From the cell containing the given text, extract its center point as [x, y] coordinate. 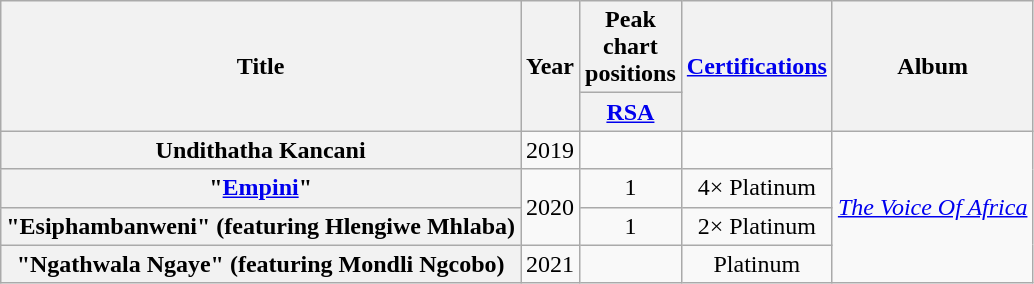
Platinum [756, 264]
"Esiphambanweni" (featuring Hlengiwe Mhlaba) [261, 226]
"Empini" [261, 188]
RSA [631, 112]
2× Platinum [756, 226]
Album [932, 66]
2019 [550, 150]
2021 [550, 264]
Title [261, 66]
"Ngathwala Ngaye" (featuring Mondli Ngcobo) [261, 264]
The Voice Of Africa [932, 207]
4× Platinum [756, 188]
Undithatha Kancani [261, 150]
2020 [550, 207]
Peak chart positions [631, 47]
Year [550, 66]
Certifications [756, 66]
